Output the (X, Y) coordinate of the center of the cell containing the given text.  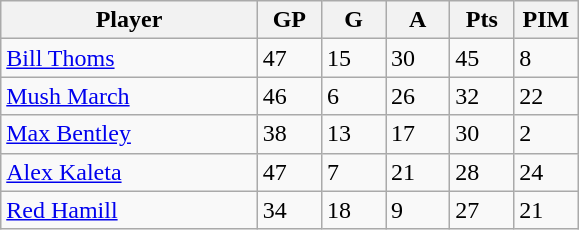
24 (546, 172)
17 (418, 134)
Max Bentley (130, 134)
Bill Thoms (130, 58)
27 (482, 210)
GP (289, 20)
15 (353, 58)
38 (289, 134)
45 (482, 58)
Alex Kaleta (130, 172)
A (418, 20)
26 (418, 96)
9 (418, 210)
Pts (482, 20)
22 (546, 96)
34 (289, 210)
Player (130, 20)
G (353, 20)
18 (353, 210)
6 (353, 96)
32 (482, 96)
Mush March (130, 96)
PIM (546, 20)
8 (546, 58)
2 (546, 134)
28 (482, 172)
46 (289, 96)
Red Hamill (130, 210)
13 (353, 134)
7 (353, 172)
